From the cell containing the given text, extract its center point as (X, Y) coordinate. 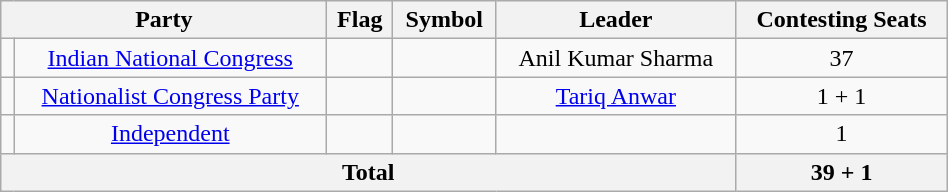
Tariq Anwar (616, 96)
Leader (616, 20)
Party (164, 20)
Indian National Congress (170, 58)
1 (842, 134)
1 + 1 (842, 96)
39 + 1 (842, 172)
Flag (360, 20)
Independent (170, 134)
Nationalist Congress Party (170, 96)
Symbol (444, 20)
37 (842, 58)
Contesting Seats (842, 20)
Anil Kumar Sharma (616, 58)
Total (368, 172)
